Detect which cell encompasses the target text, then output its [x, y] center coordinate. 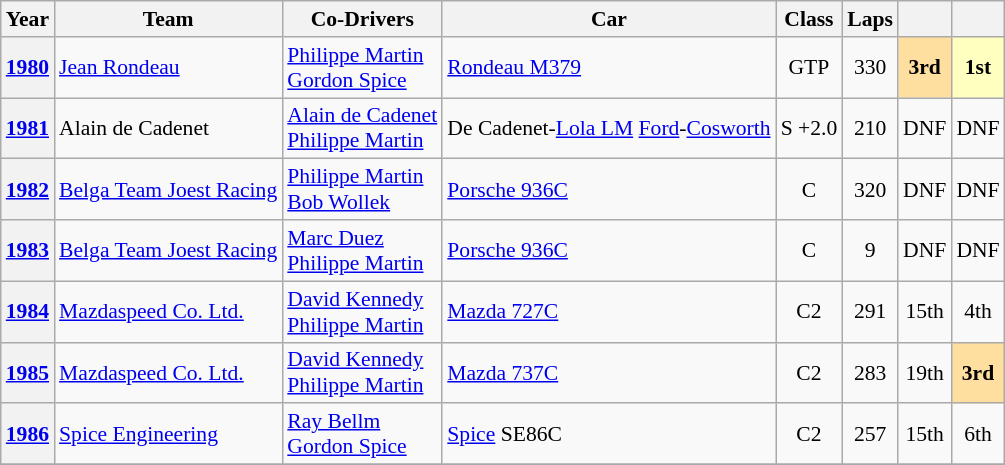
Laps [870, 19]
Mazda 737C [608, 372]
Spice Engineering [168, 434]
Car [608, 19]
6th [978, 434]
330 [870, 68]
Philippe Martin Gordon Spice [362, 68]
Year [28, 19]
Mazda 727C [608, 312]
Alain de Cadenet [168, 128]
1981 [28, 128]
320 [870, 190]
De Cadenet-Lola LM Ford-Cosworth [608, 128]
291 [870, 312]
1983 [28, 250]
Marc Duez Philippe Martin [362, 250]
Team [168, 19]
Jean Rondeau [168, 68]
Class [810, 19]
4th [978, 312]
283 [870, 372]
Alain de Cadenet Philippe Martin [362, 128]
Rondeau M379 [608, 68]
9 [870, 250]
Co-Drivers [362, 19]
1st [978, 68]
S +2.0 [810, 128]
Spice SE86C [608, 434]
257 [870, 434]
210 [870, 128]
1986 [28, 434]
1984 [28, 312]
1985 [28, 372]
1980 [28, 68]
Ray Bellm Gordon Spice [362, 434]
19th [924, 372]
1982 [28, 190]
Philippe Martin Bob Wollek [362, 190]
GTP [810, 68]
